Extract the (x, y) coordinate from the center of the cell holding the provided text.  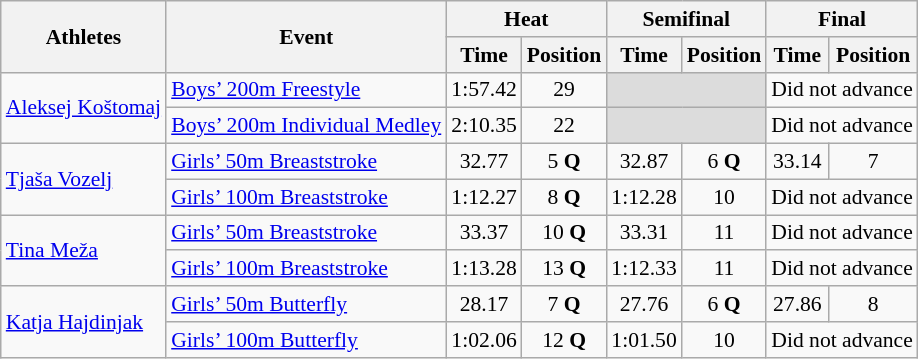
Tina Meža (84, 250)
22 (564, 126)
1:02.06 (484, 340)
Athletes (84, 36)
33.14 (797, 162)
13 Q (564, 269)
32.77 (484, 162)
Heat (526, 19)
10 Q (564, 233)
1:57.42 (484, 90)
Tjaša Vozelj (84, 180)
1:12.28 (644, 197)
7 (872, 162)
Girls’ 100m Butterfly (306, 340)
8 Q (564, 197)
Boys’ 200m Freestyle (306, 90)
27.76 (644, 304)
Katja Hajdinjak (84, 322)
28.17 (484, 304)
Event (306, 36)
2:10.35 (484, 126)
Boys’ 200m Individual Medley (306, 126)
33.31 (644, 233)
Girls’ 50m Butterfly (306, 304)
Aleksej Koštomaj (84, 108)
1:12.27 (484, 197)
7 Q (564, 304)
33.37 (484, 233)
12 Q (564, 340)
8 (872, 304)
1:13.28 (484, 269)
27.86 (797, 304)
Semifinal (686, 19)
29 (564, 90)
1:01.50 (644, 340)
5 Q (564, 162)
Final (842, 19)
1:12.33 (644, 269)
32.87 (644, 162)
